Pinpoint the cell where the given text exists, returning its (x, y) midpoint coordinate. 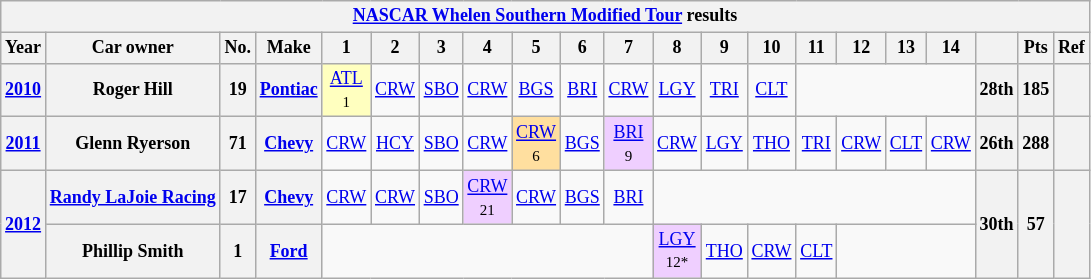
Glenn Ryerson (132, 144)
8 (678, 48)
Ref (1072, 48)
2012 (24, 224)
57 (1036, 224)
CRW21 (488, 197)
5 (536, 48)
185 (1036, 90)
2011 (24, 144)
30th (996, 224)
6 (582, 48)
2 (396, 48)
Ford (288, 251)
13 (906, 48)
288 (1036, 144)
4 (488, 48)
17 (238, 197)
11 (816, 48)
BRI9 (628, 144)
2010 (24, 90)
71 (238, 144)
Phillip Smith (132, 251)
ATL1 (346, 90)
Roger Hill (132, 90)
9 (724, 48)
7 (628, 48)
19 (238, 90)
Year (24, 48)
HCY (396, 144)
Randy LaJoie Racing (132, 197)
LGY12* (678, 251)
14 (952, 48)
26th (996, 144)
Car owner (132, 48)
No. (238, 48)
12 (862, 48)
Pts (1036, 48)
Pontiac (288, 90)
10 (772, 48)
Make (288, 48)
CRW6 (536, 144)
NASCAR Whelen Southern Modified Tour results (545, 16)
3 (441, 48)
28th (996, 90)
